Extract the (x, y) coordinate from the center of the cell holding the provided text.  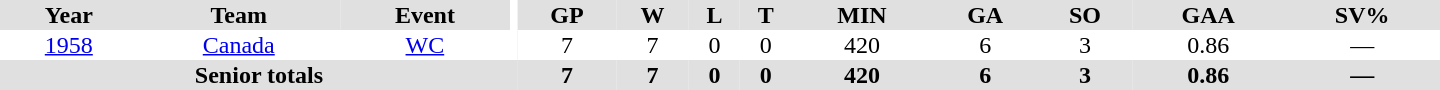
SV% (1362, 15)
GAA (1208, 15)
GP (567, 15)
L (714, 15)
WC (425, 45)
Year (69, 15)
T (766, 15)
W (652, 15)
SO (1085, 15)
Canada (239, 45)
Senior totals (259, 75)
Event (425, 15)
GA (986, 15)
MIN (862, 15)
1958 (69, 45)
Team (239, 15)
